Locate the cell with the specified text and output its (X, Y) center coordinate. 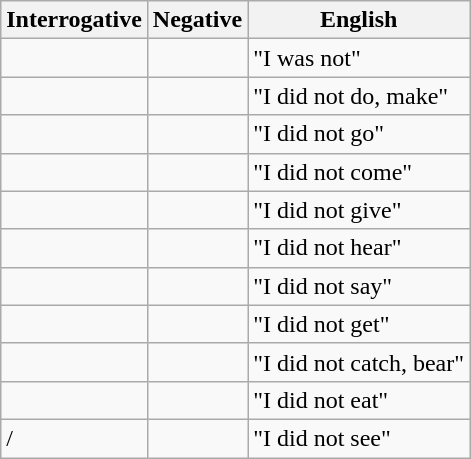
/ (74, 438)
"I did not get" (359, 324)
Interrogative (74, 20)
Negative (197, 20)
"I did not give" (359, 210)
"I did not eat" (359, 400)
"I did not see" (359, 438)
"I did not do, make" (359, 96)
"I did not come" (359, 172)
"I did not hear" (359, 248)
"I was not" (359, 58)
"I did not catch, bear" (359, 362)
"I did not go" (359, 134)
"I did not say" (359, 286)
English (359, 20)
